Scan for the cell matching the given text and deliver its (X, Y) coordinate at center. 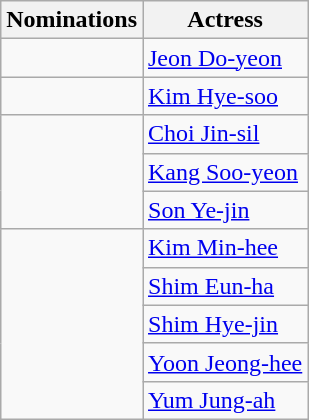
Nominations (72, 20)
Shim Eun-ha (224, 286)
Jeon Do-yeon (224, 58)
Choi Jin-sil (224, 134)
Kang Soo-yeon (224, 172)
Yum Jung-ah (224, 400)
Yoon Jeong-hee (224, 362)
Actress (224, 20)
Kim Hye-soo (224, 96)
Son Ye-jin (224, 210)
Kim Min-hee (224, 248)
Shim Hye-jin (224, 324)
